Identify which cell holds the provided text, then report its (x, y) central coordinate. 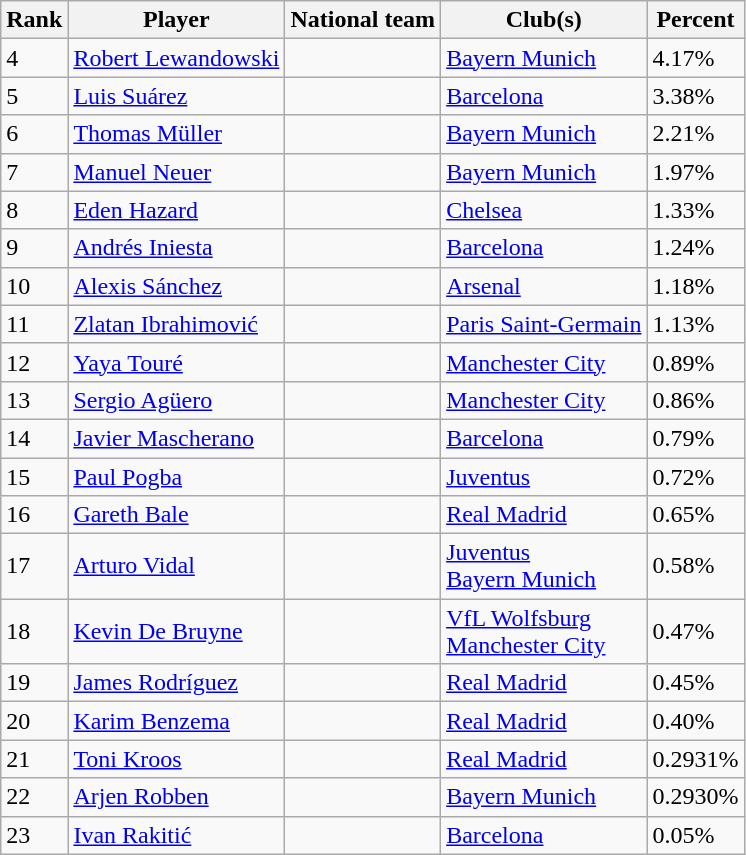
10 (34, 286)
21 (34, 759)
Rank (34, 20)
3.38% (696, 96)
20 (34, 721)
0.86% (696, 400)
1.18% (696, 286)
Paris Saint-Germain (544, 324)
0.65% (696, 515)
Juventus (544, 477)
Paul Pogba (176, 477)
Arturo Vidal (176, 566)
Thomas Müller (176, 134)
8 (34, 210)
7 (34, 172)
Toni Kroos (176, 759)
14 (34, 438)
Ivan Rakitić (176, 835)
Karim Benzema (176, 721)
13 (34, 400)
18 (34, 632)
National team (363, 20)
5 (34, 96)
Yaya Touré (176, 362)
Chelsea (544, 210)
James Rodríguez (176, 683)
Andrés Iniesta (176, 248)
9 (34, 248)
1.13% (696, 324)
1.33% (696, 210)
6 (34, 134)
Arsenal (544, 286)
Percent (696, 20)
4 (34, 58)
Robert Lewandowski (176, 58)
1.97% (696, 172)
0.2931% (696, 759)
11 (34, 324)
Javier Mascherano (176, 438)
2.21% (696, 134)
16 (34, 515)
0.72% (696, 477)
1.24% (696, 248)
4.17% (696, 58)
19 (34, 683)
Zlatan Ibrahimović (176, 324)
0.05% (696, 835)
22 (34, 797)
0.47% (696, 632)
0.2930% (696, 797)
Alexis Sánchez (176, 286)
0.79% (696, 438)
Eden Hazard (176, 210)
VfL Wolfsburg Manchester City (544, 632)
Juventus Bayern Munich (544, 566)
12 (34, 362)
Club(s) (544, 20)
Arjen Robben (176, 797)
15 (34, 477)
0.40% (696, 721)
Gareth Bale (176, 515)
Luis Suárez (176, 96)
0.45% (696, 683)
Manuel Neuer (176, 172)
0.58% (696, 566)
23 (34, 835)
Player (176, 20)
Sergio Agüero (176, 400)
0.89% (696, 362)
Kevin De Bruyne (176, 632)
17 (34, 566)
